Provide the (x, y) coordinate of the cell's center where the given text is located.  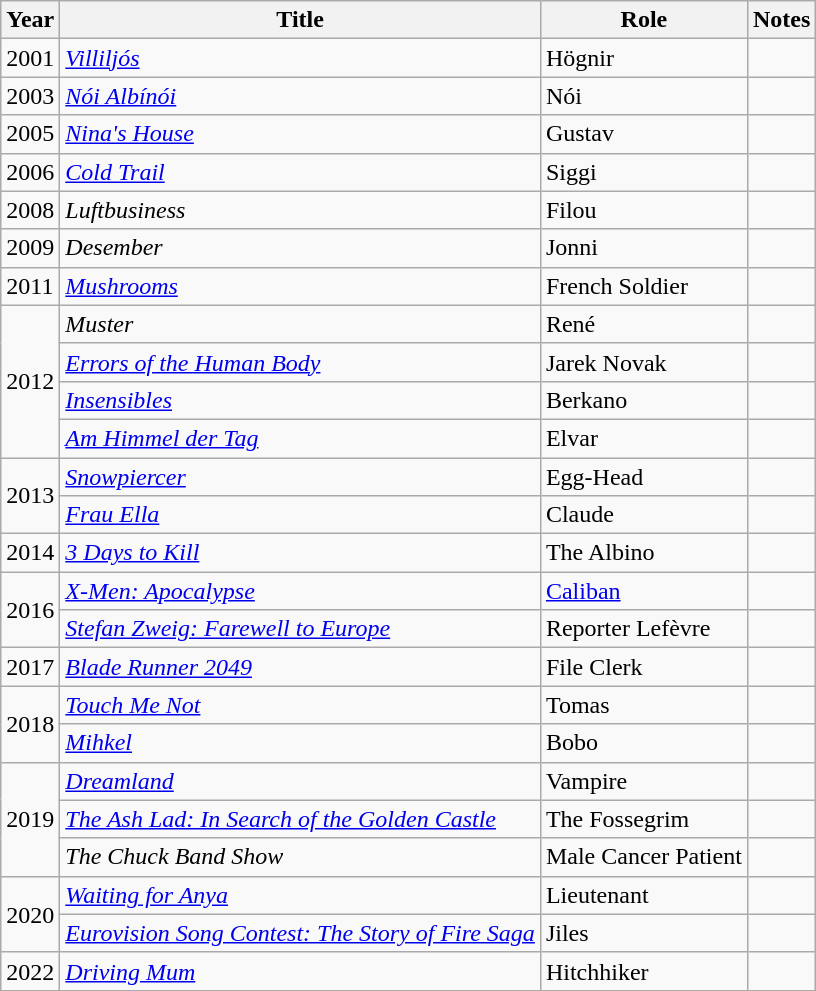
Male Cancer Patient (644, 857)
Tomas (644, 705)
Nina's House (300, 134)
French Soldier (644, 286)
2016 (30, 610)
Jonni (644, 248)
Year (30, 20)
2020 (30, 914)
2005 (30, 134)
Insensibles (300, 400)
The Albino (644, 553)
Berkano (644, 400)
Mihkel (300, 743)
Egg-Head (644, 477)
Muster (300, 324)
Hitchhiker (644, 971)
2008 (30, 210)
Stefan Zweig: Farewell to Europe (300, 629)
2001 (30, 58)
2017 (30, 667)
René (644, 324)
Role (644, 20)
Claude (644, 515)
Blade Runner 2049 (300, 667)
Errors of the Human Body (300, 362)
Lieutenant (644, 895)
Reporter Lefèvre (644, 629)
Title (300, 20)
Mushrooms (300, 286)
Villiljós (300, 58)
Elvar (644, 438)
Driving Mum (300, 971)
Högnir (644, 58)
The Fossegrim (644, 819)
2014 (30, 553)
2013 (30, 496)
Desember (300, 248)
Jiles (644, 933)
2009 (30, 248)
Am Himmel der Tag (300, 438)
Filou (644, 210)
Dreamland (300, 781)
Caliban (644, 591)
Snowpiercer (300, 477)
Nói Albínói (300, 96)
Vampire (644, 781)
Siggi (644, 172)
3 Days to Kill (300, 553)
2006 (30, 172)
Nói (644, 96)
2022 (30, 971)
File Clerk (644, 667)
2019 (30, 819)
Touch Me Not (300, 705)
2011 (30, 286)
Waiting for Anya (300, 895)
2012 (30, 381)
Frau Ella (300, 515)
The Chuck Band Show (300, 857)
Eurovision Song Contest: The Story of Fire Saga (300, 933)
Cold Trail (300, 172)
Luftbusiness (300, 210)
Notes (781, 20)
2003 (30, 96)
X-Men: Apocalypse (300, 591)
The Ash Lad: In Search of the Golden Castle (300, 819)
Bobo (644, 743)
Gustav (644, 134)
2018 (30, 724)
Jarek Novak (644, 362)
